Pinpoint the cell where the given text exists, returning its (X, Y) midpoint coordinate. 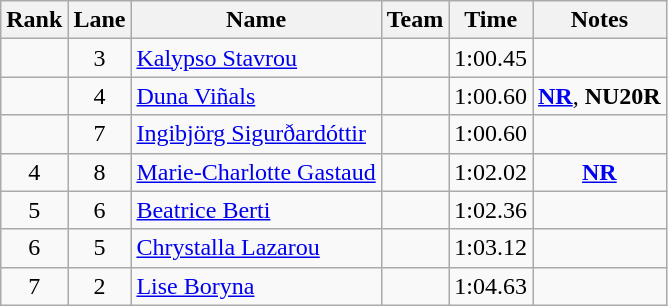
1:04.63 (491, 286)
Beatrice Berti (256, 210)
8 (100, 172)
Kalypso Stavrou (256, 58)
1:03.12 (491, 248)
Team (415, 20)
Name (256, 20)
Duna Viñals (256, 96)
Notes (599, 20)
1:00.45 (491, 58)
NR, NU20R (599, 96)
Marie-Charlotte Gastaud (256, 172)
1:02.36 (491, 210)
3 (100, 58)
Ingibjörg Sigurðardóttir (256, 134)
1:02.02 (491, 172)
NR (599, 172)
Chrystalla Lazarou (256, 248)
2 (100, 286)
Lane (100, 20)
Time (491, 20)
Rank (34, 20)
Lise Boryna (256, 286)
